Search for the cell housing the specified text and yield its (x, y) center coordinate. 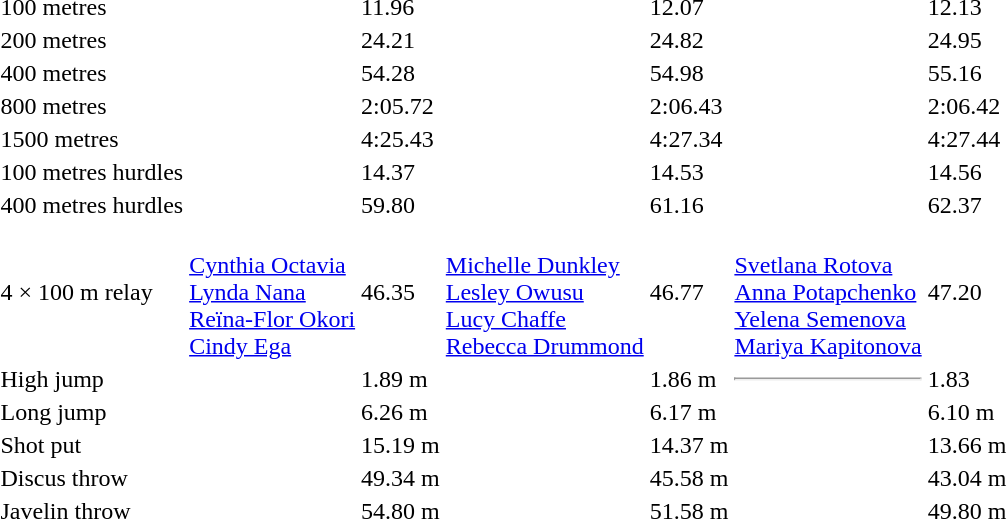
14.53 (689, 172)
54.28 (401, 73)
Cynthia OctaviaLynda NanaReïna-Flor OkoriCindy Ega (272, 292)
49.34 m (401, 478)
45.58 m (689, 478)
1.89 m (401, 379)
4:25.43 (401, 139)
15.19 m (401, 445)
54.98 (689, 73)
24.21 (401, 40)
2:05.72 (401, 106)
1.86 m (689, 379)
61.16 (689, 205)
24.82 (689, 40)
46.77 (689, 292)
Michelle DunkleyLesley OwusuLucy ChaffeRebecca Drummond (544, 292)
14.37 m (689, 445)
4:27.34 (689, 139)
2:06.43 (689, 106)
59.80 (401, 205)
Svetlana RotovaAnna PotapchenkoYelena SemenovaMariya Kapitonova (828, 292)
46.35 (401, 292)
14.37 (401, 172)
6.17 m (689, 412)
6.26 m (401, 412)
